Pinpoint the cell where the given text exists, returning its (X, Y) midpoint coordinate. 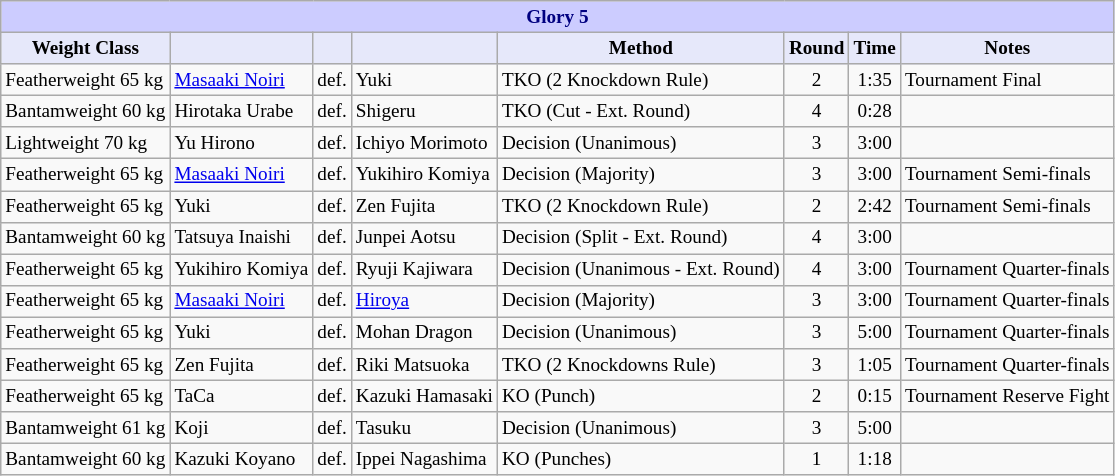
TKO (Cut - Ext. Round) (640, 111)
Decision (Unanimous - Ext. Round) (640, 270)
1:18 (874, 460)
Tasuku (424, 428)
Riki Matsuoka (424, 365)
Kazuki Koyano (242, 460)
2:42 (874, 206)
1:35 (874, 80)
Method (640, 48)
Tournament Reserve Fight (1007, 396)
Ryuji Kajiwara (424, 270)
1:05 (874, 365)
Glory 5 (558, 17)
Ichiyo Morimoto (424, 143)
0:28 (874, 111)
Junpei Aotsu (424, 238)
TaCa (242, 396)
Hirotaka Urabe (242, 111)
Notes (1007, 48)
KO (Punch) (640, 396)
KO (Punches) (640, 460)
Lightweight 70 kg (86, 143)
Yu Hirono (242, 143)
0:15 (874, 396)
Tournament Final (1007, 80)
Decision (Split - Ext. Round) (640, 238)
Shigeru (424, 111)
Time (874, 48)
1 (816, 460)
Mohan Dragon (424, 333)
Kazuki Hamasaki (424, 396)
Weight Class (86, 48)
Bantamweight 61 kg (86, 428)
Ippei Nagashima (424, 460)
Koji (242, 428)
Tatsuya Inaishi (242, 238)
Round (816, 48)
TKO (2 Knockdowns Rule) (640, 365)
Hiroya (424, 301)
